Provide the (x, y) coordinate of the cell's center where the given text is located.  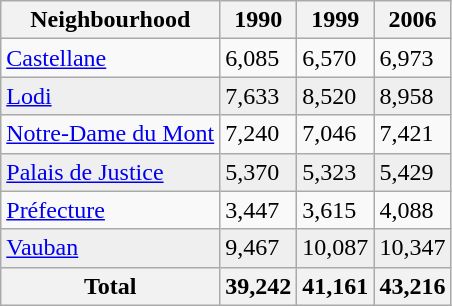
5,429 (412, 172)
5,323 (336, 172)
Lodi (110, 96)
3,447 (258, 210)
4,088 (412, 210)
7,240 (258, 134)
3,615 (336, 210)
10,347 (412, 248)
41,161 (336, 286)
2006 (412, 20)
Castellane (110, 58)
8,958 (412, 96)
10,087 (336, 248)
Total (110, 286)
8,520 (336, 96)
1990 (258, 20)
Notre-Dame du Mont (110, 134)
9,467 (258, 248)
Vauban (110, 248)
5,370 (258, 172)
7,046 (336, 134)
Neighbourhood (110, 20)
43,216 (412, 286)
6,085 (258, 58)
7,633 (258, 96)
1999 (336, 20)
39,242 (258, 286)
Préfecture (110, 210)
6,570 (336, 58)
Palais de Justice (110, 172)
7,421 (412, 134)
6,973 (412, 58)
